For the text-containing cell, return its midpoint in [x, y] coordinate format. 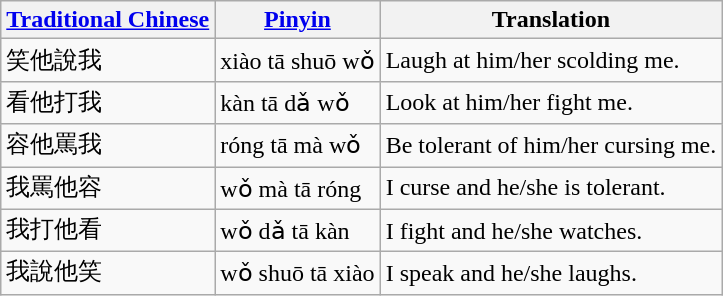
看他打我 [108, 102]
róng tā mà wǒ [298, 146]
I speak and he/she laughs. [551, 274]
我打他看 [108, 230]
Laugh at him/her scolding me. [551, 60]
容他罵我 [108, 146]
Traditional Chinese [108, 20]
Translation [551, 20]
笑他說我 [108, 60]
xiào tā shuō wǒ [298, 60]
kàn tā dǎ wǒ [298, 102]
我罵他容 [108, 188]
我說他笑 [108, 274]
I curse and he/she is tolerant. [551, 188]
wǒ mà tā róng [298, 188]
Look at him/her fight me. [551, 102]
wǒ dǎ tā kàn [298, 230]
Pinyin [298, 20]
I fight and he/she watches. [551, 230]
Be tolerant of him/her cursing me. [551, 146]
wǒ shuō tā xiào [298, 274]
